Return [x, y] of the center of cell containing provided text 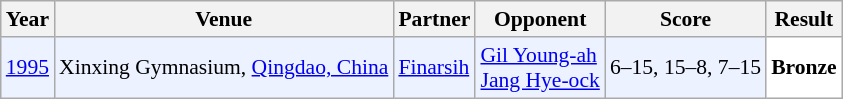
Partner [434, 19]
Bronze [804, 68]
Finarsih [434, 68]
Venue [224, 19]
Year [28, 19]
Score [686, 19]
Xinxing Gymnasium, Qingdao, China [224, 68]
Result [804, 19]
Gil Young-ah Jang Hye-ock [540, 68]
1995 [28, 68]
6–15, 15–8, 7–15 [686, 68]
Opponent [540, 19]
